From the cell containing the given text, extract its center point as (X, Y) coordinate. 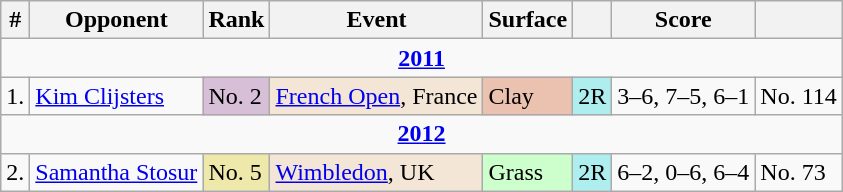
No. 73 (799, 172)
Kim Clijsters (116, 96)
Rank (236, 20)
1. (16, 96)
No. 5 (236, 172)
3–6, 7–5, 6–1 (684, 96)
Clay (528, 96)
Surface (528, 20)
Score (684, 20)
French Open, France (376, 96)
Grass (528, 172)
# (16, 20)
Samantha Stosur (116, 172)
Wimbledon, UK (376, 172)
2. (16, 172)
2011 (422, 58)
2012 (422, 134)
Opponent (116, 20)
No. 2 (236, 96)
Event (376, 20)
No. 114 (799, 96)
6–2, 0–6, 6–4 (684, 172)
